Scan for the cell matching the given text and deliver its (X, Y) coordinate at center. 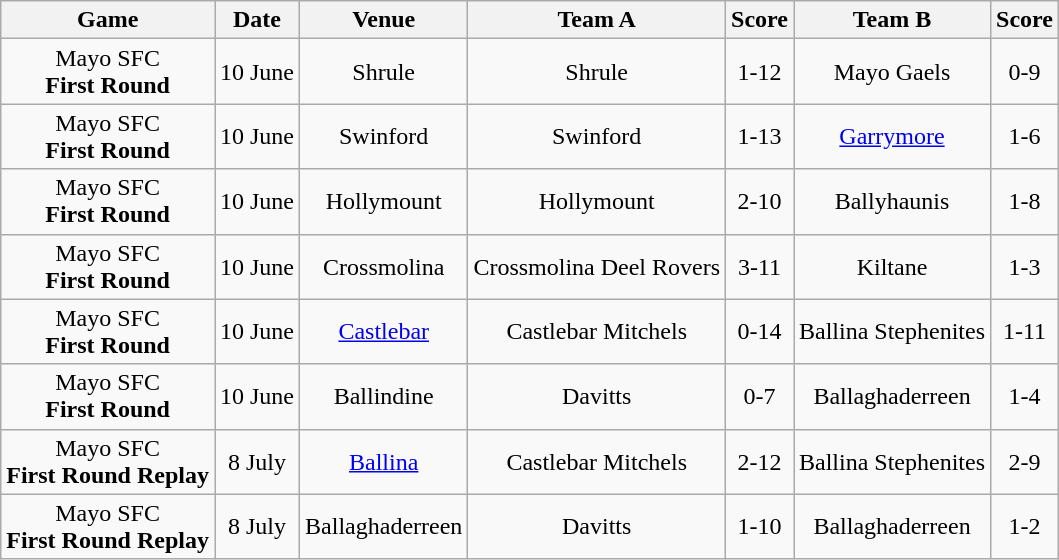
Crossmolina Deel Rovers (597, 266)
Ballina (384, 462)
1-11 (1025, 332)
Castlebar (384, 332)
1-13 (760, 136)
Mayo Gaels (892, 72)
1-6 (1025, 136)
0-14 (760, 332)
Garrymore (892, 136)
1-8 (1025, 202)
1-2 (1025, 526)
1-10 (760, 526)
1-4 (1025, 396)
0-7 (760, 396)
Crossmolina (384, 266)
2-9 (1025, 462)
Kiltane (892, 266)
Team B (892, 20)
Ballindine (384, 396)
Team A (597, 20)
Ballyhaunis (892, 202)
2-10 (760, 202)
3-11 (760, 266)
0-9 (1025, 72)
1-12 (760, 72)
Venue (384, 20)
Game (108, 20)
2-12 (760, 462)
1-3 (1025, 266)
Date (256, 20)
